Find where the given text appears and provide that cell's center as (x, y) coordinate. 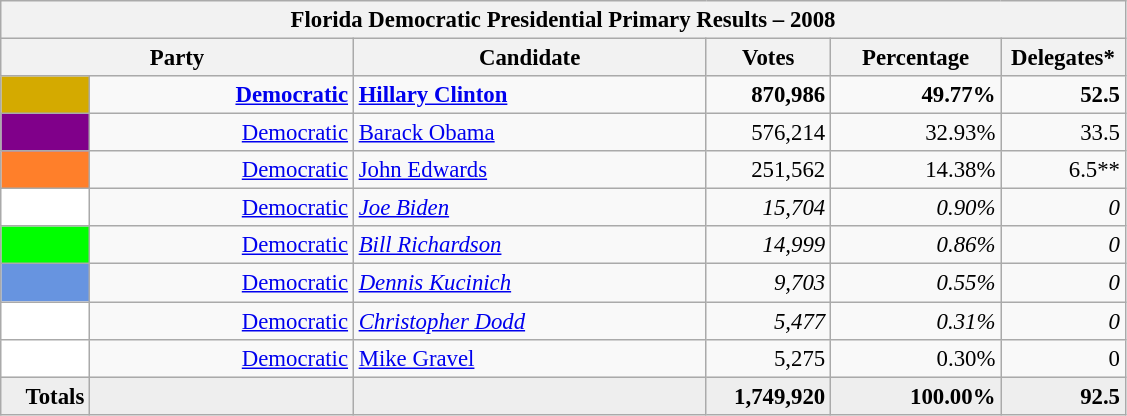
Percentage (916, 58)
251,562 (768, 170)
1,749,920 (768, 396)
Florida Democratic Presidential Primary Results – 2008 (564, 20)
Barack Obama (530, 133)
Delegates* (1064, 58)
Candidate (530, 58)
John Edwards (530, 170)
Totals (46, 396)
32.93% (916, 133)
0.31% (916, 321)
9,703 (768, 283)
Christopher Dodd (530, 321)
Mike Gravel (530, 358)
14,999 (768, 245)
0.30% (916, 358)
0.90% (916, 208)
15,704 (768, 208)
Party (178, 58)
5,477 (768, 321)
Bill Richardson (530, 245)
14.38% (916, 170)
0.86% (916, 245)
49.77% (916, 95)
92.5 (1064, 396)
6.5** (1064, 170)
576,214 (768, 133)
100.00% (916, 396)
Joe Biden (530, 208)
Dennis Kucinich (530, 283)
52.5 (1064, 95)
0.55% (916, 283)
Votes (768, 58)
870,986 (768, 95)
5,275 (768, 358)
33.5 (1064, 133)
Hillary Clinton (530, 95)
